Determine the [x, y] coordinate at the center of the cell enclosing the given text.  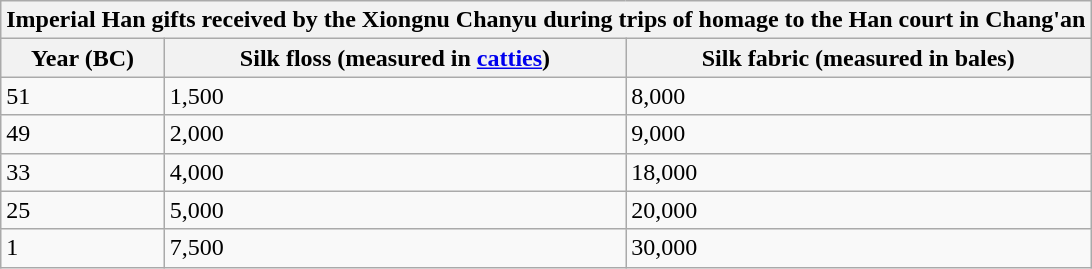
Year (BC) [83, 58]
Silk fabric (measured in bales) [858, 58]
4,000 [394, 172]
5,000 [394, 210]
51 [83, 96]
18,000 [858, 172]
2,000 [394, 134]
25 [83, 210]
1 [83, 248]
1,500 [394, 96]
33 [83, 172]
Silk floss (measured in catties) [394, 58]
30,000 [858, 248]
20,000 [858, 210]
49 [83, 134]
8,000 [858, 96]
9,000 [858, 134]
Imperial Han gifts received by the Xiongnu Chanyu during trips of homage to the Han court in Chang'an [546, 20]
7,500 [394, 248]
